Find where the given text appears and provide that cell's center as (x, y) coordinate. 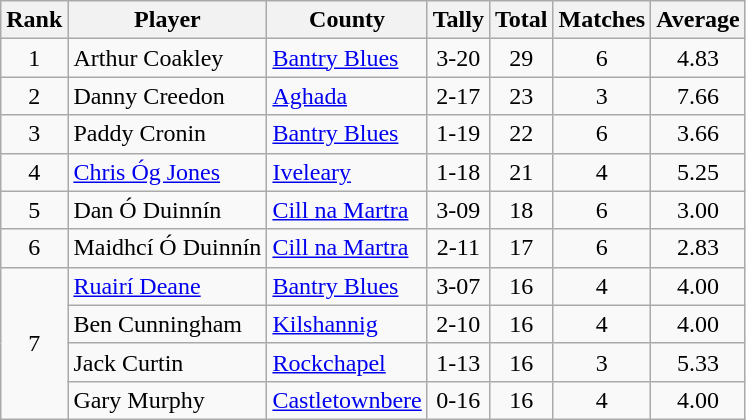
2-10 (458, 324)
Gary Murphy (168, 400)
Jack Curtin (168, 362)
3-20 (458, 58)
2 (34, 96)
2-11 (458, 248)
Dan Ó Duinnín (168, 210)
7.66 (698, 96)
23 (521, 96)
Rank (34, 20)
Danny Creedon (168, 96)
Chris Óg Jones (168, 172)
Aghada (347, 96)
2-17 (458, 96)
Rockchapel (347, 362)
3.66 (698, 134)
18 (521, 210)
5.33 (698, 362)
3-07 (458, 286)
3-09 (458, 210)
1-18 (458, 172)
21 (521, 172)
Arthur Coakley (168, 58)
Maidhcí Ó Duinnín (168, 248)
4.83 (698, 58)
Player (168, 20)
Average (698, 20)
5.25 (698, 172)
Kilshannig (347, 324)
1 (34, 58)
Paddy Cronin (168, 134)
5 (34, 210)
Ben Cunningham (168, 324)
Castletownbere (347, 400)
1-19 (458, 134)
Total (521, 20)
Iveleary (347, 172)
Matches (602, 20)
3.00 (698, 210)
17 (521, 248)
Ruairí Deane (168, 286)
0-16 (458, 400)
2.83 (698, 248)
Tally (458, 20)
29 (521, 58)
1-13 (458, 362)
22 (521, 134)
County (347, 20)
7 (34, 343)
